Return (X, Y) of the center of cell containing provided text 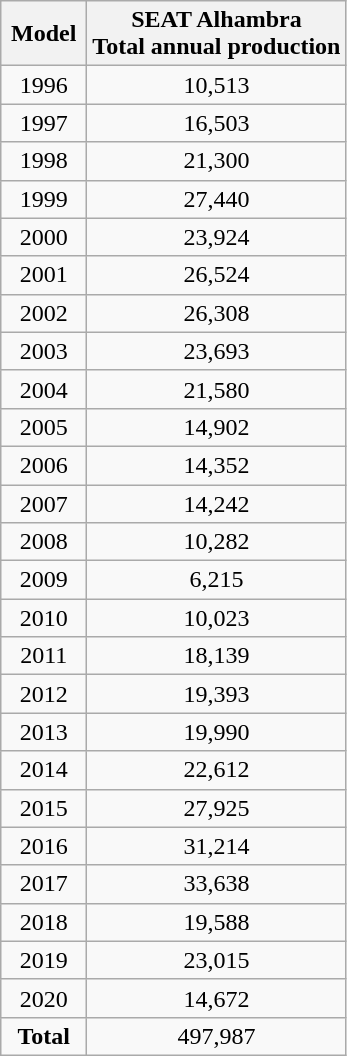
2016 (44, 846)
23,924 (216, 237)
2003 (44, 351)
2017 (44, 884)
2020 (44, 998)
Model (44, 34)
19,393 (216, 694)
10,513 (216, 85)
1998 (44, 161)
10,023 (216, 618)
22,612 (216, 770)
497,987 (216, 1036)
14,672 (216, 998)
14,902 (216, 427)
SEAT AlhambraTotal annual production (216, 34)
14,242 (216, 503)
21,580 (216, 389)
26,308 (216, 313)
21,300 (216, 161)
6,215 (216, 580)
2013 (44, 732)
2001 (44, 275)
2004 (44, 389)
2018 (44, 922)
16,503 (216, 123)
2008 (44, 542)
2011 (44, 656)
2015 (44, 808)
Total (44, 1036)
2005 (44, 427)
18,139 (216, 656)
23,693 (216, 351)
2014 (44, 770)
1999 (44, 199)
27,925 (216, 808)
2007 (44, 503)
10,282 (216, 542)
2000 (44, 237)
14,352 (216, 465)
19,990 (216, 732)
1996 (44, 85)
33,638 (216, 884)
2012 (44, 694)
2019 (44, 960)
2010 (44, 618)
26,524 (216, 275)
1997 (44, 123)
31,214 (216, 846)
2002 (44, 313)
2009 (44, 580)
23,015 (216, 960)
19,588 (216, 922)
27,440 (216, 199)
2006 (44, 465)
